Detect which cell encompasses the target text, then output its (x, y) center coordinate. 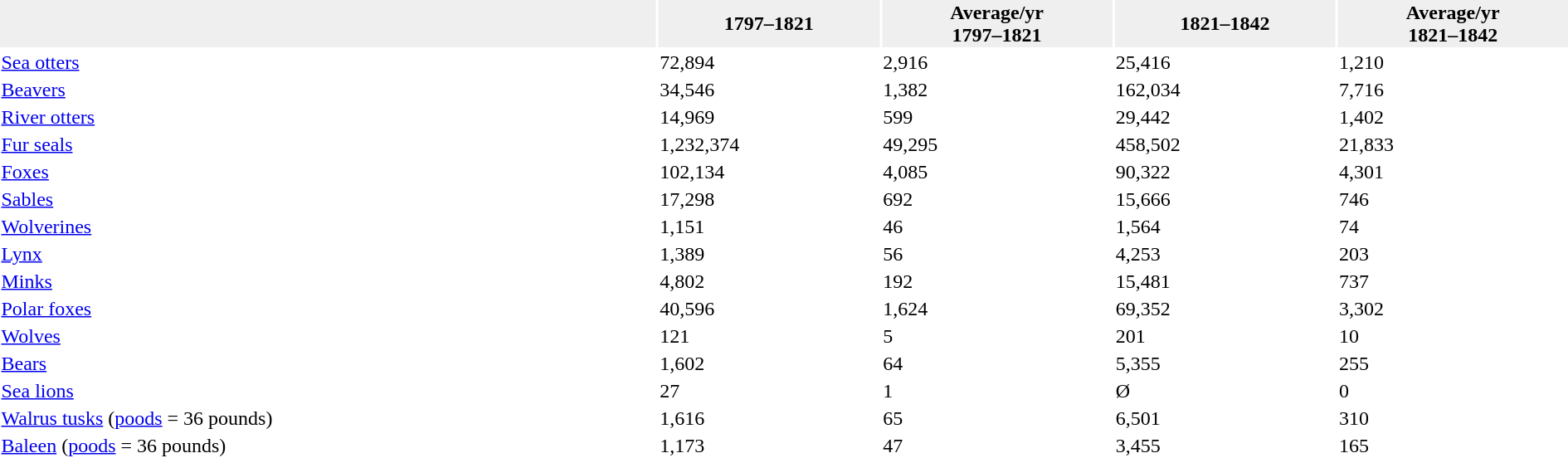
203 (1453, 254)
1797–1821 (769, 23)
34,546 (769, 90)
River otters (329, 117)
692 (997, 199)
7,716 (1453, 90)
72,894 (769, 62)
64 (997, 363)
90,322 (1225, 172)
14,969 (769, 117)
Sea lions (329, 391)
458,502 (1225, 144)
29,442 (1225, 117)
Average/yr1797–1821 (997, 23)
49,295 (997, 144)
Ø (1225, 391)
74 (1453, 227)
1 (997, 391)
15,666 (1225, 199)
4,802 (769, 281)
1,402 (1453, 117)
1,151 (769, 227)
165 (1453, 446)
Baleen (poods = 36 pounds) (329, 446)
Wolves (329, 336)
4,253 (1225, 254)
Sables (329, 199)
1,389 (769, 254)
1,624 (997, 309)
Sea otters (329, 62)
Fur seals (329, 144)
27 (769, 391)
40,596 (769, 309)
6,501 (1225, 418)
Wolverines (329, 227)
Foxes (329, 172)
4,301 (1453, 172)
Lynx (329, 254)
1821–1842 (1225, 23)
15,481 (1225, 281)
Bears (329, 363)
310 (1453, 418)
746 (1453, 199)
5,355 (1225, 363)
102,134 (769, 172)
1,602 (769, 363)
1,564 (1225, 227)
121 (769, 336)
17,298 (769, 199)
3,455 (1225, 446)
46 (997, 227)
1,616 (769, 418)
2,916 (997, 62)
3,302 (1453, 309)
25,416 (1225, 62)
10 (1453, 336)
1,210 (1453, 62)
4,085 (997, 172)
Walrus tusks (poods = 36 pounds) (329, 418)
599 (997, 117)
Average/yr1821–1842 (1453, 23)
0 (1453, 391)
1,382 (997, 90)
192 (997, 281)
1,232,374 (769, 144)
201 (1225, 336)
737 (1453, 281)
69,352 (1225, 309)
65 (997, 418)
47 (997, 446)
5 (997, 336)
Minks (329, 281)
Polar foxes (329, 309)
162,034 (1225, 90)
56 (997, 254)
21,833 (1453, 144)
Beavers (329, 90)
1,173 (769, 446)
255 (1453, 363)
